Extract the (X, Y) coordinate from the center of the cell holding the provided text.  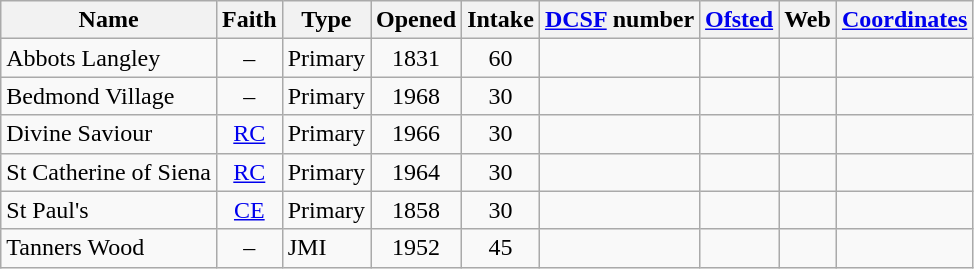
Abbots Langley (109, 58)
Divine Saviour (109, 134)
Ofsted (740, 20)
1966 (416, 134)
DCSF number (619, 20)
1952 (416, 248)
Opened (416, 20)
St Catherine of Siena (109, 172)
Coordinates (904, 20)
60 (501, 58)
Type (326, 20)
Intake (501, 20)
1968 (416, 96)
1831 (416, 58)
CE (249, 210)
1964 (416, 172)
Web (808, 20)
JMI (326, 248)
1858 (416, 210)
Faith (249, 20)
St Paul's (109, 210)
Name (109, 20)
Bedmond Village (109, 96)
Tanners Wood (109, 248)
45 (501, 248)
